Identify which cell holds the provided text, then report its (X, Y) central coordinate. 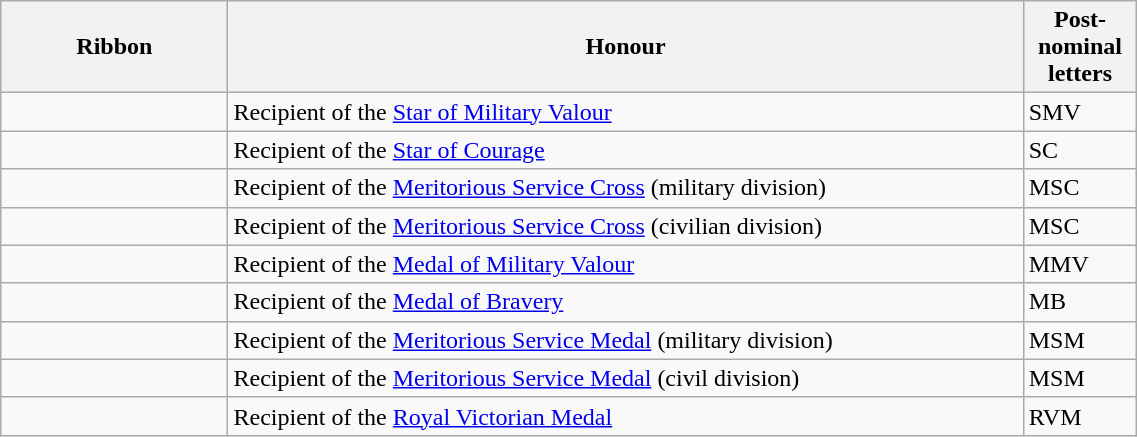
Recipient of the Star of Military Valour (626, 112)
Recipient of the Meritorious Service Medal (military division) (626, 340)
MMV (1080, 264)
Recipient of the Medal of Bravery (626, 302)
Recipient of the Meritorious Service Cross (civilian division) (626, 226)
Recipient of the Meritorious Service Medal (civil division) (626, 378)
Recipient of the Star of Courage (626, 150)
Honour (626, 47)
MB (1080, 302)
Recipient of the Royal Victorian Medal (626, 416)
RVM (1080, 416)
SMV (1080, 112)
Ribbon (114, 47)
Post-nominal letters (1080, 47)
Recipient of the Medal of Military Valour (626, 264)
Recipient of the Meritorious Service Cross (military division) (626, 188)
SC (1080, 150)
